Identify which cell holds the provided text, then report its [x, y] central coordinate. 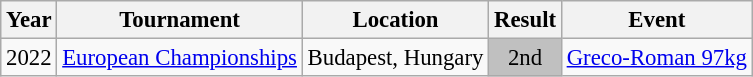
Year [29, 20]
Tournament [180, 20]
Location [395, 20]
Event [656, 20]
Result [526, 20]
Budapest, Hungary [395, 58]
European Championships [180, 58]
2022 [29, 58]
2nd [526, 58]
Greco-Roman 97kg [656, 58]
